From the cell containing the given text, extract its center point as (X, Y) coordinate. 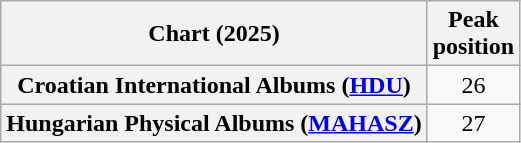
Croatian International Albums (HDU) (214, 85)
Hungarian Physical Albums (MAHASZ) (214, 123)
Peakposition (473, 34)
Chart (2025) (214, 34)
27 (473, 123)
26 (473, 85)
